For the text-containing cell, return its midpoint in [X, Y] coordinate format. 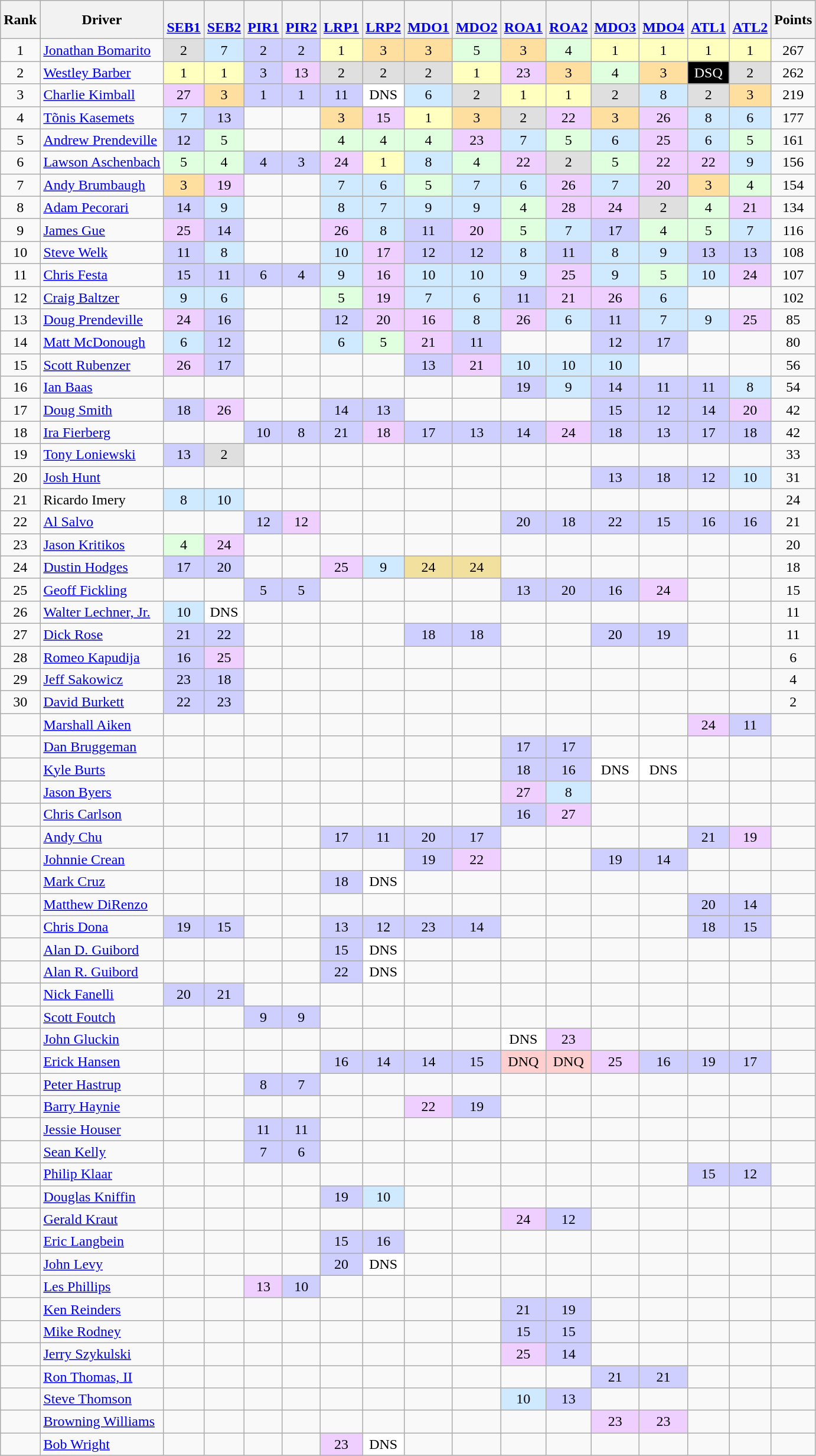
Les Phillips [102, 1286]
Dan Bruggeman [102, 747]
102 [794, 297]
267 [794, 50]
PIR2 [301, 20]
Philip Klaar [102, 1174]
Alan D. Guibord [102, 949]
85 [794, 320]
Erick Hansen [102, 1062]
David Burkett [102, 702]
Andy Chu [102, 837]
Matt McDonough [102, 343]
134 [794, 207]
John Gluckin [102, 1040]
154 [794, 185]
Andrew Prendeville [102, 140]
Steve Thomson [102, 1399]
Doug Prendeville [102, 320]
SEB2 [224, 20]
Barry Haynie [102, 1107]
Westley Barber [102, 73]
Jerry Szykulski [102, 1354]
Jason Byers [102, 792]
29 [20, 680]
James Gue [102, 230]
Ron Thomas, II [102, 1377]
Mike Rodney [102, 1331]
MDO4 [664, 20]
Chris Festa [102, 275]
ATL1 [709, 20]
Adam Pecorari [102, 207]
Sean Kelly [102, 1152]
108 [794, 252]
80 [794, 343]
Kyle Burts [102, 770]
Tõnis Kasemets [102, 118]
107 [794, 275]
Lawson Aschenbach [102, 162]
56 [794, 365]
John Levy [102, 1264]
MDO1 [429, 20]
Ken Reinders [102, 1309]
Doug Smith [102, 410]
PIR1 [263, 20]
Andy Brumbaugh [102, 185]
Bob Wright [102, 1444]
Rank [20, 20]
219 [794, 95]
Peter Hastrup [102, 1084]
116 [794, 230]
LRP2 [384, 20]
Dustin Hodges [102, 567]
Scott Rubenzer [102, 365]
MDO2 [476, 20]
Driver [102, 20]
Ian Baas [102, 387]
Gerald Kraut [102, 1219]
54 [794, 387]
Romeo Kapudija [102, 657]
Chris Carlson [102, 815]
Walter Lechner, Jr. [102, 612]
262 [794, 73]
Geoff Fickling [102, 589]
LRP1 [341, 20]
177 [794, 118]
Browning Williams [102, 1422]
Ricardo Imery [102, 500]
ROA2 [569, 20]
Mark Cruz [102, 882]
Tony Loniewski [102, 455]
Matthew DiRenzo [102, 904]
Jeff Sakowicz [102, 680]
161 [794, 140]
Al Salvo [102, 522]
33 [794, 455]
31 [794, 477]
Jason Kritikos [102, 545]
Josh Hunt [102, 477]
Dick Rose [102, 634]
DSQ [709, 73]
Charlie Kimball [102, 95]
Points [794, 20]
ROA1 [523, 20]
Nick Fanelli [102, 994]
156 [794, 162]
ATL2 [750, 20]
Chris Dona [102, 927]
Eric Langbein [102, 1242]
Jessie Houser [102, 1129]
Ira Fierberg [102, 432]
Johnnie Crean [102, 859]
SEB1 [184, 20]
Marshall Aiken [102, 725]
MDO3 [615, 20]
Douglas Kniffin [102, 1197]
Alan R. Guibord [102, 972]
Steve Welk [102, 252]
Scott Foutch [102, 1017]
Jonathan Bomarito [102, 50]
30 [20, 702]
Craig Baltzer [102, 297]
